Search for the cell housing the specified text and yield its [X, Y] center coordinate. 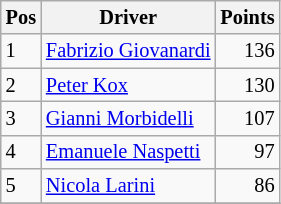
Driver [128, 17]
4 [21, 152]
107 [247, 118]
5 [21, 186]
3 [21, 118]
Emanuele Naspetti [128, 152]
Gianni Morbidelli [128, 118]
97 [247, 152]
86 [247, 186]
Peter Kox [128, 85]
Fabrizio Giovanardi [128, 51]
1 [21, 51]
136 [247, 51]
Nicola Larini [128, 186]
2 [21, 85]
Pos [21, 17]
130 [247, 85]
Points [247, 17]
